Locate the cell with the specified text and output its [X, Y] center coordinate. 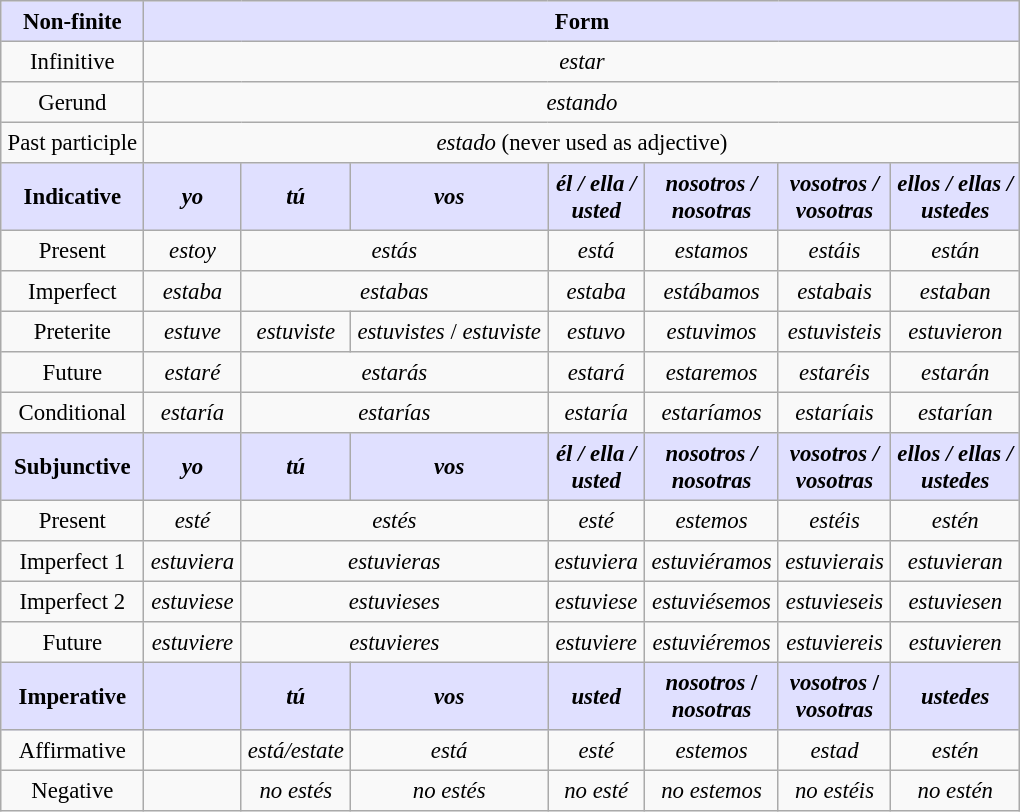
no estén [956, 790]
Imperfect 1 [72, 561]
estarás [394, 372]
Imperfect [72, 291]
estoy [192, 250]
estás [394, 250]
está/estate [296, 750]
estaban [956, 291]
estuvieses [394, 601]
vosotros / vosotras [834, 696]
estarían [956, 412]
estarán [956, 372]
Preterite [72, 331]
estuvieras [394, 561]
estáis [834, 250]
estabas [394, 291]
estará [596, 372]
Non-finite [72, 21]
estabais [834, 291]
estar [582, 61]
Past participle [72, 142]
Imperative [72, 696]
estuvisteis [834, 331]
Infinitive [72, 61]
estuvierais [834, 561]
estuviéremos [712, 642]
estéis [834, 520]
estamos [712, 250]
Subjunctive [72, 467]
estuvistes / estuviste [450, 331]
estuvieseis [834, 601]
estando [582, 102]
Affirmative [72, 750]
estuviésemos [712, 601]
no estemos [712, 790]
no estéis [834, 790]
estuvo [596, 331]
estuviereis [834, 642]
estés [394, 520]
estaríamos [712, 412]
están [956, 250]
estuviéramos [712, 561]
estaremos [712, 372]
nosotros / nosotras [712, 696]
Negative [72, 790]
estaréis [834, 372]
estuvimos [712, 331]
Conditional [72, 412]
estuvieron [956, 331]
estuve [192, 331]
estaríais [834, 412]
ustedes [956, 696]
no esté [596, 790]
Imperfect 2 [72, 601]
estarías [394, 412]
estuviste [296, 331]
Gerund [72, 102]
Indicative [72, 197]
estuvieres [394, 642]
estaré [192, 372]
estuviesen [956, 601]
estad [834, 750]
estuvieren [956, 642]
usted [596, 696]
estábamos [712, 291]
Form [582, 21]
estado (never used as adjective) [582, 142]
estuvieran [956, 561]
